For the text-containing cell, return its midpoint in (X, Y) coordinate format. 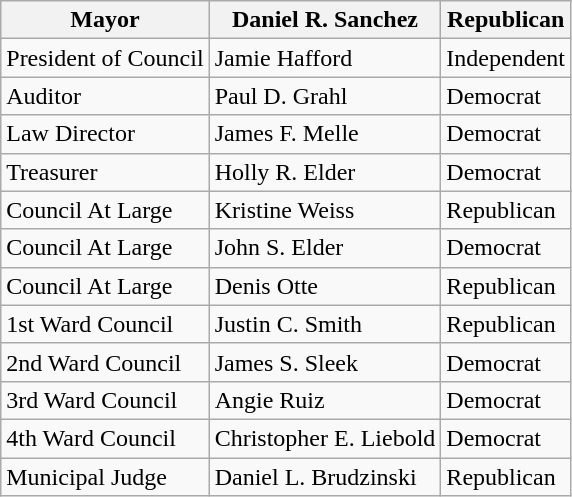
Municipal Judge (105, 477)
Denis Otte (325, 286)
Independent (506, 58)
1st Ward Council (105, 324)
James F. Melle (325, 134)
3rd Ward Council (105, 400)
Holly R. Elder (325, 172)
4th Ward Council (105, 438)
Kristine Weiss (325, 210)
Treasurer (105, 172)
2nd Ward Council (105, 362)
Daniel R. Sanchez (325, 20)
James S. Sleek (325, 362)
Auditor (105, 96)
Angie Ruiz (325, 400)
Paul D. Grahl (325, 96)
President of Council (105, 58)
Mayor (105, 20)
John S. Elder (325, 248)
Law Director (105, 134)
Christopher E. Liebold (325, 438)
Justin C. Smith (325, 324)
Jamie Hafford (325, 58)
Daniel L. Brudzinski (325, 477)
